Capture the cell that displays the provided text and extract its (X, Y) central coordinate. 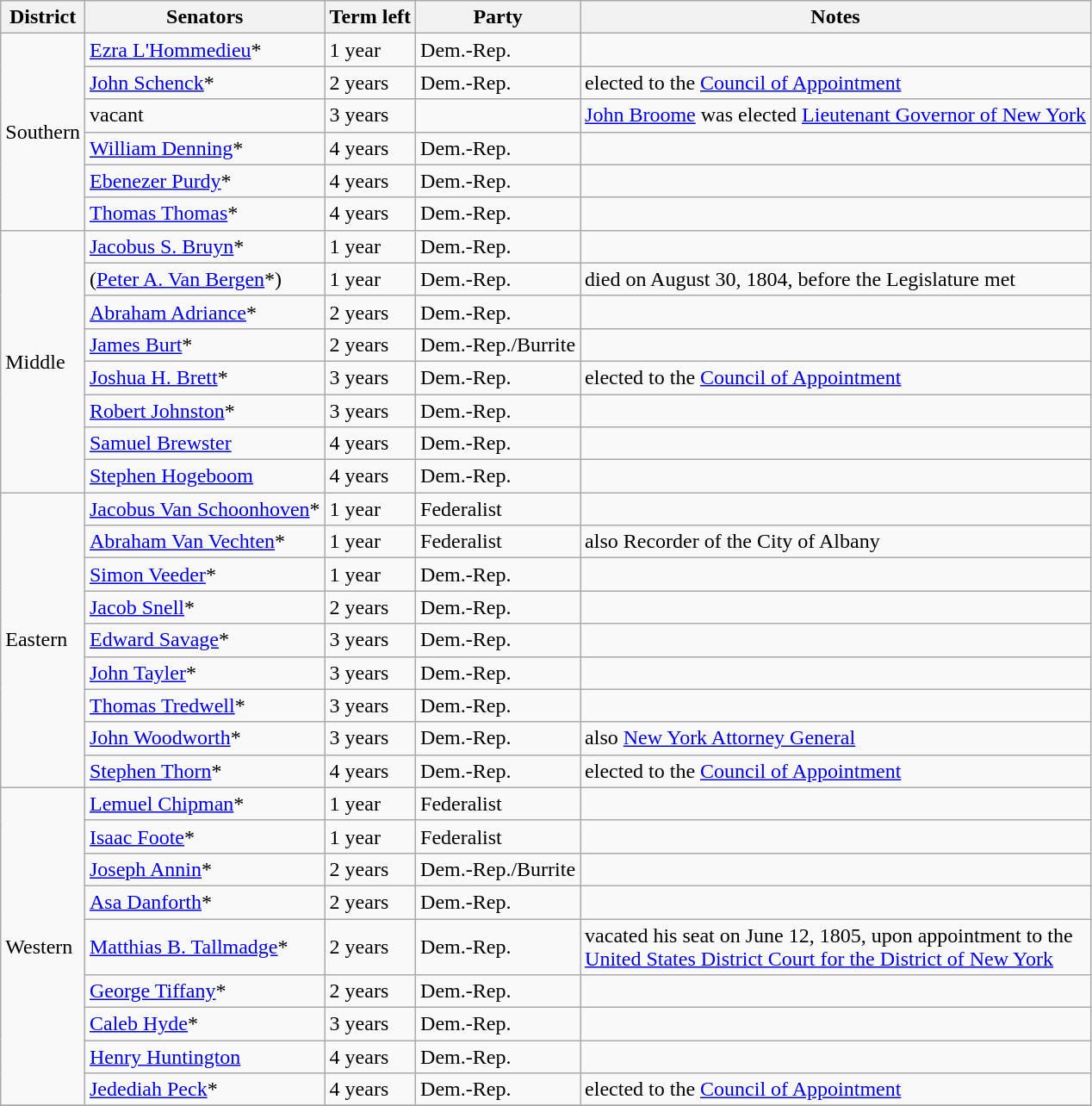
(Peter A. Van Bergen*) (205, 279)
Matthias B. Tallmadge* (205, 946)
Term left (370, 17)
Abraham Van Vechten* (205, 542)
John Woodworth* (205, 738)
Isaac Foote* (205, 836)
James Burt* (205, 345)
Henry Huntington (205, 1057)
Senators (205, 17)
George Tiffany* (205, 991)
Caleb Hyde* (205, 1024)
District (43, 17)
Samuel Brewster (205, 444)
John Schenck* (205, 83)
also Recorder of the City of Albany (835, 542)
John Tayler* (205, 673)
died on August 30, 1804, before the Legislature met (835, 279)
William Denning* (205, 148)
Ebenezer Purdy* (205, 181)
John Broome was elected Lieutenant Governor of New York (835, 115)
Joseph Annin* (205, 869)
Middle (43, 361)
Robert Johnston* (205, 411)
Eastern (43, 641)
vacated his seat on June 12, 1805, upon appointment to the United States District Court for the District of New York (835, 946)
Edward Savage* (205, 640)
Western (43, 947)
Lemuel Chipman* (205, 804)
Ezra L'Hommedieu* (205, 50)
also New York Attorney General (835, 738)
Thomas Thomas* (205, 214)
Stephen Thorn* (205, 771)
Abraham Adriance* (205, 312)
Asa Danforth* (205, 902)
Southern (43, 132)
Jacob Snell* (205, 607)
Thomas Tredwell* (205, 705)
Stephen Hogeboom (205, 476)
Notes (835, 17)
Jacobus Van Schoonhoven* (205, 509)
Party (498, 17)
Jacobus S. Bruyn* (205, 246)
Joshua H. Brett* (205, 377)
Simon Veeder* (205, 575)
Jedediah Peck* (205, 1090)
vacant (205, 115)
